Output the [x, y] coordinate of the center of the cell containing the given text.  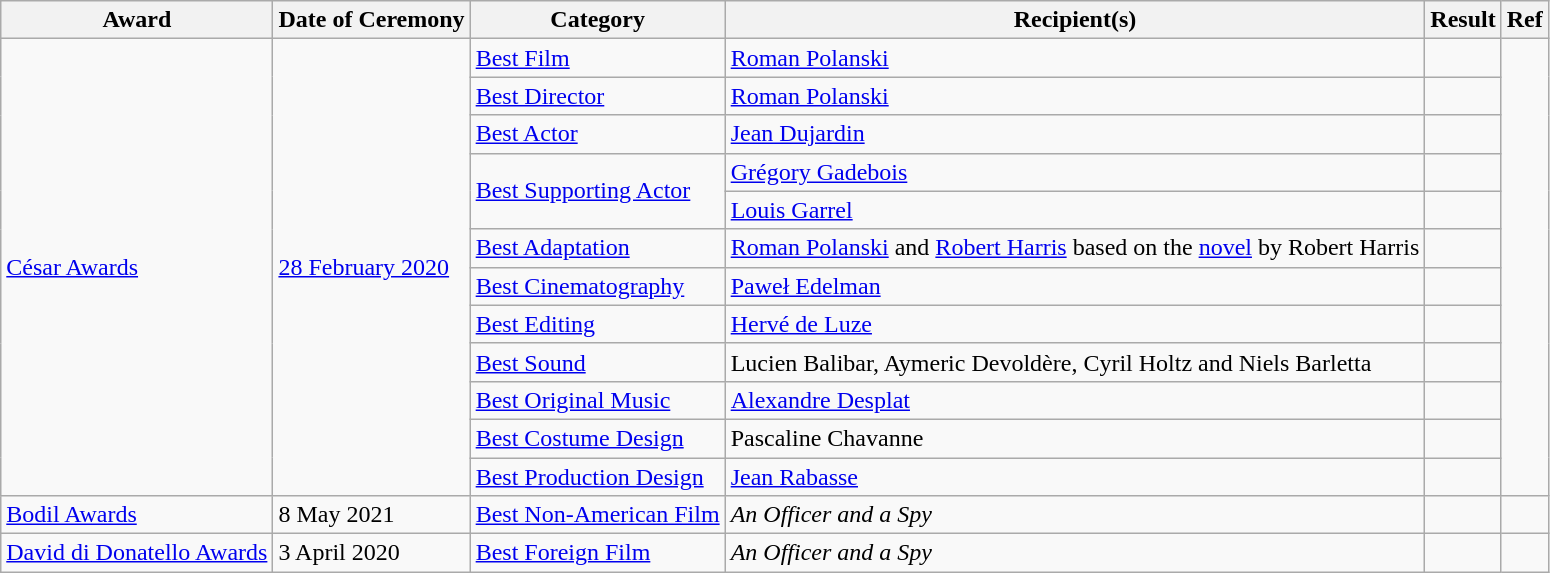
Jean Rabasse [1075, 477]
Best Sound [598, 362]
Best Director [598, 96]
Paweł Edelman [1075, 286]
Category [598, 20]
8 May 2021 [372, 515]
Hervé de Luze [1075, 324]
Best Foreign Film [598, 553]
César Awards [137, 268]
Best Film [598, 58]
Roman Polanski and Robert Harris based on the novel by Robert Harris [1075, 248]
Bodil Awards [137, 515]
Best Original Music [598, 400]
Best Actor [598, 134]
28 February 2020 [372, 268]
Best Cinematography [598, 286]
Best Supporting Actor [598, 191]
Jean Dujardin [1075, 134]
Best Non-American Film [598, 515]
Award [137, 20]
Best Editing [598, 324]
Alexandre Desplat [1075, 400]
Louis Garrel [1075, 210]
3 April 2020 [372, 553]
Date of Ceremony [372, 20]
Best Production Design [598, 477]
Ref [1524, 20]
Best Costume Design [598, 438]
Result [1463, 20]
Lucien Balibar, Aymeric Devoldère, Cyril Holtz and Niels Barletta [1075, 362]
Recipient(s) [1075, 20]
Grégory Gadebois [1075, 172]
Pascaline Chavanne [1075, 438]
Best Adaptation [598, 248]
David di Donatello Awards [137, 553]
